Find where the given text appears and provide that cell's center as [X, Y] coordinate. 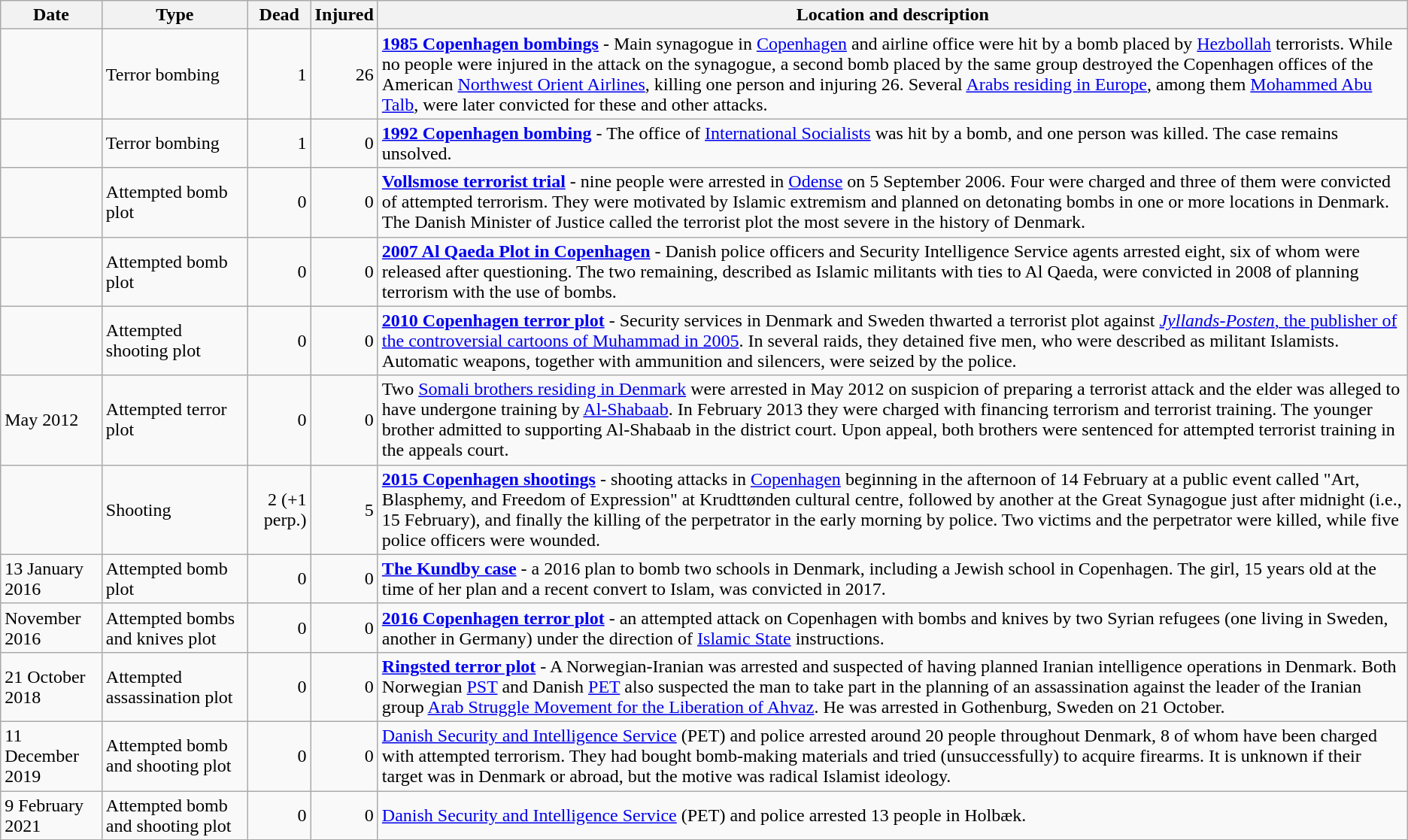
May 2012 [51, 420]
Attempted bombs and knives plot [174, 627]
Date [51, 15]
Attempted assassination plot [174, 687]
11 December 2019 [51, 756]
9 February 2021 [51, 815]
2 (+1 perp.) [279, 510]
Attempted shooting plot [174, 341]
Location and description [892, 15]
13 January 2016 [51, 579]
Dead [279, 15]
26 [344, 74]
21 October 2018 [51, 687]
Shooting [174, 510]
Attempted terror plot [174, 420]
1992 Copenhagen bombing - The office of International Socialists was hit by a bomb, and one person was killed. The case remains unsolved. [892, 143]
Injured [344, 15]
Type [174, 15]
5 [344, 510]
November 2016 [51, 627]
Danish Security and Intelligence Service (PET) and police arrested 13 people in Holbæk. [892, 815]
